Extract the [x, y] coordinate from the center of the cell holding the provided text.  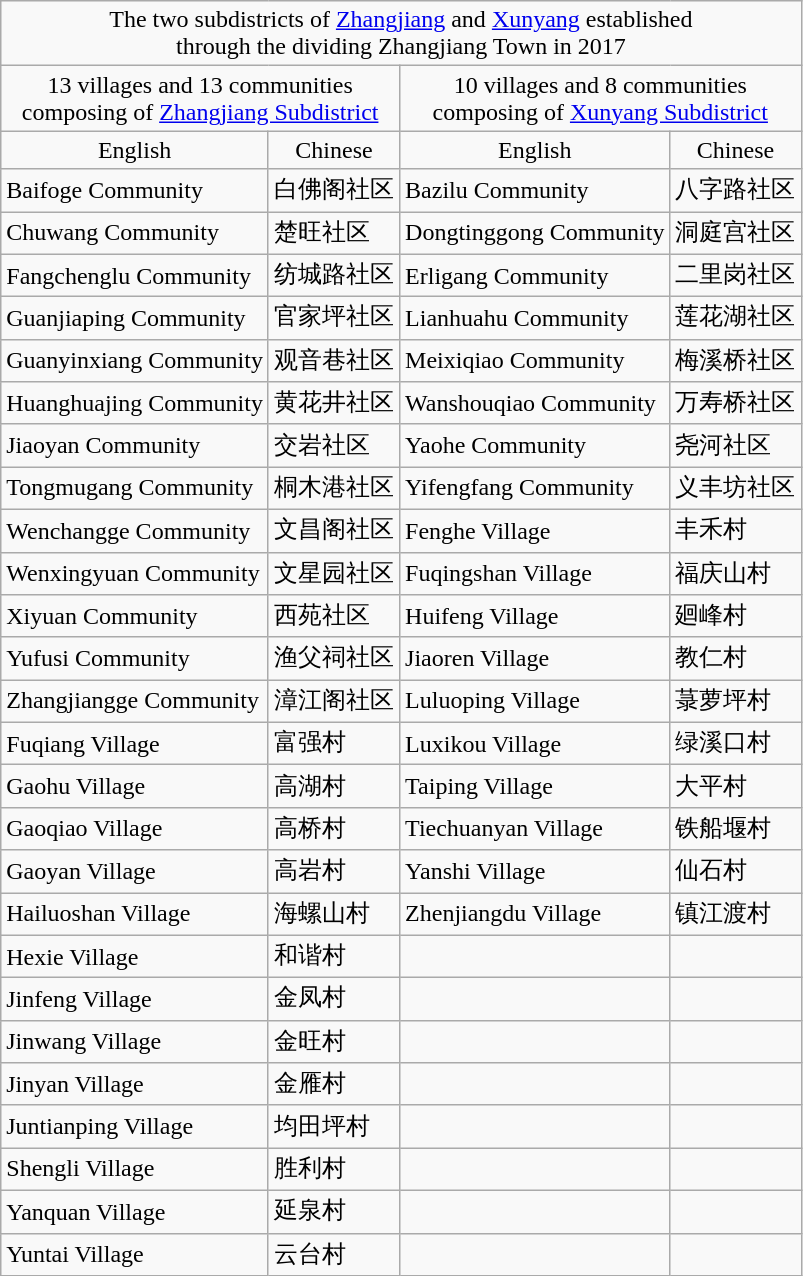
廻峰村 [736, 616]
文昌阁社区 [334, 530]
海螺山村 [334, 914]
Bazilu Community [535, 190]
高湖村 [334, 786]
Yanshi Village [535, 872]
Huifeng Village [535, 616]
文星园社区 [334, 574]
二里岗社区 [736, 276]
莲花湖社区 [736, 318]
绿溪口村 [736, 744]
Fenghe Village [535, 530]
义丰坊社区 [736, 488]
Yuntai Village [135, 1254]
Guanjiaping Community [135, 318]
Fuqingshan Village [535, 574]
Taiping Village [535, 786]
云台村 [334, 1254]
和谐村 [334, 956]
Luxikou Village [535, 744]
金旺村 [334, 1042]
Zhangjiangge Community [135, 702]
纺城路社区 [334, 276]
镇江渡村 [736, 914]
观音巷社区 [334, 360]
Tongmugang Community [135, 488]
楚旺社区 [334, 234]
高桥村 [334, 828]
Hailuoshan Village [135, 914]
Dongtinggong Community [535, 234]
Gaoqiao Village [135, 828]
富强村 [334, 744]
桐木港社区 [334, 488]
Juntianping Village [135, 1126]
10 villages and 8 communitiescomposing of Xunyang Subdistrict [600, 98]
Jinfeng Village [135, 1000]
万寿桥社区 [736, 404]
菉萝坪村 [736, 702]
仙石村 [736, 872]
Yufusi Community [135, 658]
均田坪村 [334, 1126]
漳江阁社区 [334, 702]
13 villages and 13 communitiescomposing of Zhangjiang Subdistrict [200, 98]
白佛阁社区 [334, 190]
梅溪桥社区 [736, 360]
Xiyuan Community [135, 616]
Baifoge Community [135, 190]
渔父祠社区 [334, 658]
胜利村 [334, 1170]
Lianhuahu Community [535, 318]
交岩社区 [334, 446]
The two subdistricts of Zhangjiang and Xunyang establishedthrough the dividing Zhangjiang Town in 2017 [401, 34]
金凤村 [334, 1000]
Huanghuajing Community [135, 404]
Gaoyan Village [135, 872]
黄花井社区 [334, 404]
八字路社区 [736, 190]
Jinwang Village [135, 1042]
Wenxingyuan Community [135, 574]
Tiechuanyan Village [535, 828]
Yanquan Village [135, 1212]
Hexie Village [135, 956]
Wenchangge Community [135, 530]
Wanshouqiao Community [535, 404]
铁船堰村 [736, 828]
Fuqiang Village [135, 744]
福庆山村 [736, 574]
教仁村 [736, 658]
Guanyinxiang Community [135, 360]
Yaohe Community [535, 446]
Yifengfang Community [535, 488]
Zhenjiangdu Village [535, 914]
Gaohu Village [135, 786]
丰禾村 [736, 530]
Erligang Community [535, 276]
洞庭宫社区 [736, 234]
金雁村 [334, 1084]
官家坪社区 [334, 318]
西苑社区 [334, 616]
Luluoping Village [535, 702]
大平村 [736, 786]
尧河社区 [736, 446]
Fangchenglu Community [135, 276]
延泉村 [334, 1212]
Jiaoyan Community [135, 446]
高岩村 [334, 872]
Jiaoren Village [535, 658]
Shengli Village [135, 1170]
Chuwang Community [135, 234]
Jinyan Village [135, 1084]
Meixiqiao Community [535, 360]
